Pinpoint the cell where the given text exists, returning its [x, y] midpoint coordinate. 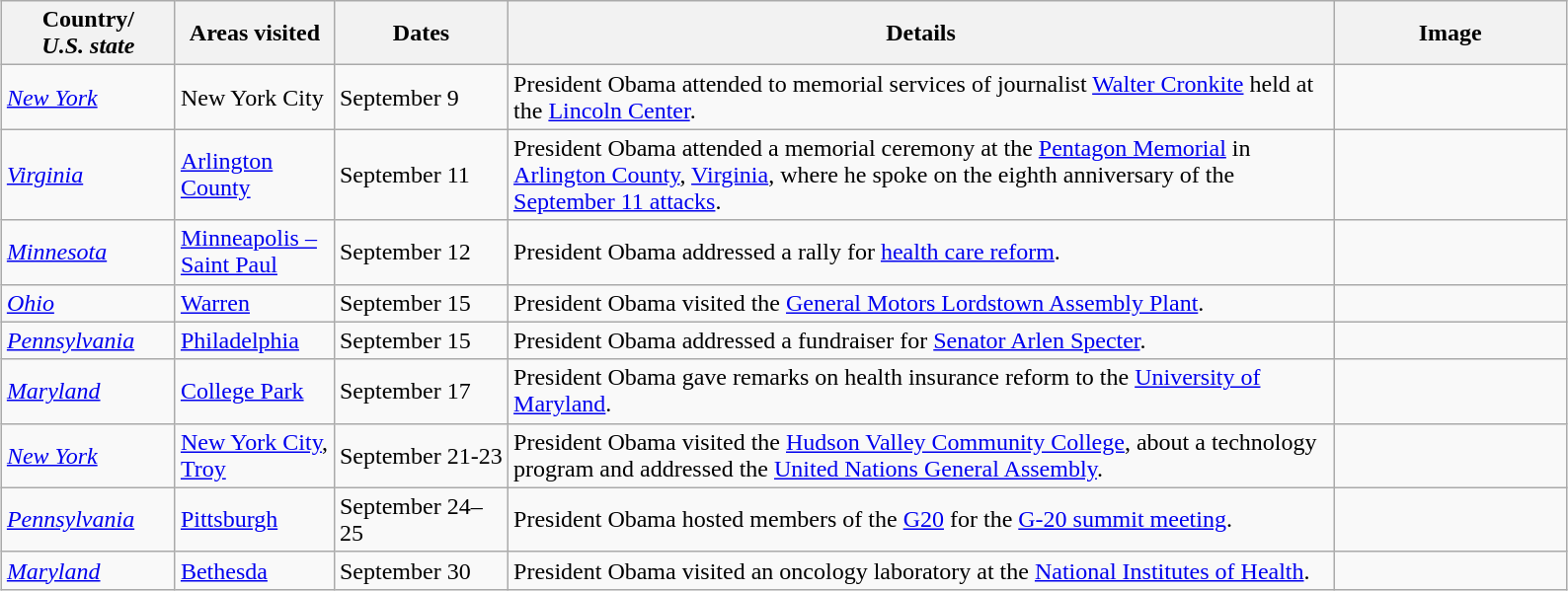
Philadelphia [255, 340]
President Obama gave remarks on health insurance reform to the University of Maryland. [921, 391]
September 11 [421, 175]
Country/U.S. state [88, 34]
President Obama addressed a fundraiser for Senator Arlen Specter. [921, 340]
College Park [255, 391]
September 21-23 [421, 456]
September 12 [421, 253]
Details [921, 34]
Minnesota [88, 253]
September 9 [421, 97]
September 30 [421, 570]
September 17 [421, 391]
President Obama hosted members of the G20 for the G-20 summit meeting. [921, 519]
President Obama addressed a rally for health care reform. [921, 253]
President Obama visited the Hudson Valley Community College, about a technology program and addressed the United Nations General Assembly. [921, 456]
Bethesda [255, 570]
Image [1450, 34]
President Obama visited an oncology laboratory at the National Institutes of Health. [921, 570]
September 24–25 [421, 519]
New York City [255, 97]
Virginia [88, 175]
Areas visited [255, 34]
President Obama attended to memorial services of journalist Walter Cronkite held at the Lincoln Center. [921, 97]
New York City, Troy [255, 456]
Arlington County [255, 175]
Dates [421, 34]
Pittsburgh [255, 519]
Minneapolis – Saint Paul [255, 253]
Ohio [88, 303]
President Obama visited the General Motors Lordstown Assembly Plant. [921, 303]
Warren [255, 303]
